Search for the cell housing the specified text and yield its (X, Y) center coordinate. 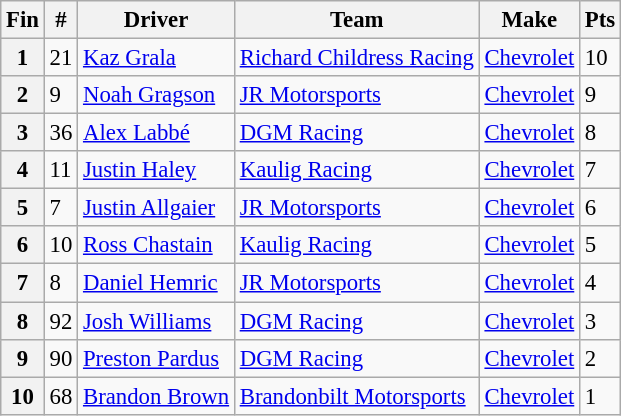
Preston Pardus (156, 358)
Driver (156, 20)
Noah Gragson (156, 95)
Josh Williams (156, 321)
Pts (600, 20)
Fin (23, 20)
Ross Chastain (156, 245)
# (60, 20)
Alex Labbé (156, 133)
Team (356, 20)
36 (60, 133)
Richard Childress Racing (356, 58)
Justin Allgaier (156, 208)
Justin Haley (156, 170)
Make (529, 20)
Brandon Brown (156, 396)
21 (60, 58)
92 (60, 321)
11 (60, 170)
Brandonbilt Motorsports (356, 396)
90 (60, 358)
68 (60, 396)
Daniel Hemric (156, 283)
Kaz Grala (156, 58)
